Output the [X, Y] coordinate of the center of the cell containing the given text.  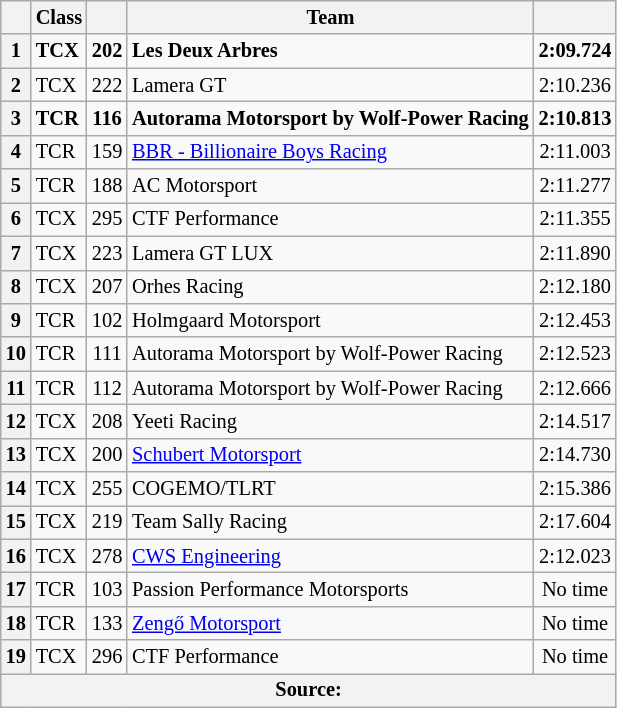
188 [107, 186]
Team [330, 17]
2 [16, 85]
295 [107, 219]
8 [16, 287]
219 [107, 522]
2:11.003 [576, 152]
222 [107, 85]
202 [107, 51]
CWS Engineering [330, 556]
255 [107, 489]
Zengő Motorsport [330, 623]
16 [16, 556]
3 [16, 118]
10 [16, 354]
Orhes Racing [330, 287]
2:12.666 [576, 388]
Lamera GT LUX [330, 253]
12 [16, 421]
9 [16, 320]
Schubert Motorsport [330, 455]
18 [16, 623]
2:17.604 [576, 522]
Lamera GT [330, 85]
Team Sally Racing [330, 522]
COGEMO/TLRT [330, 489]
200 [107, 455]
2:12.180 [576, 287]
2:14.517 [576, 421]
223 [107, 253]
2:15.386 [576, 489]
15 [16, 522]
17 [16, 589]
2:14.730 [576, 455]
6 [16, 219]
207 [107, 287]
296 [107, 657]
Les Deux Arbres [330, 51]
278 [107, 556]
2:09.724 [576, 51]
7 [16, 253]
19 [16, 657]
116 [107, 118]
112 [107, 388]
2:10.813 [576, 118]
2:12.453 [576, 320]
2:12.523 [576, 354]
4 [16, 152]
AC Motorsport [330, 186]
208 [107, 421]
5 [16, 186]
2:11.277 [576, 186]
BBR - Billionaire Boys Racing [330, 152]
102 [107, 320]
133 [107, 623]
Holmgaard Motorsport [330, 320]
2:11.890 [576, 253]
14 [16, 489]
Yeeti Racing [330, 421]
Source: [309, 690]
Passion Performance Motorsports [330, 589]
13 [16, 455]
1 [16, 51]
2:12.023 [576, 556]
2:11.355 [576, 219]
2:10.236 [576, 85]
103 [107, 589]
111 [107, 354]
Class [59, 17]
159 [107, 152]
11 [16, 388]
